Scan for the cell matching the given text and deliver its (x, y) coordinate at center. 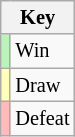
Draw (42, 85)
Defeat (42, 118)
Win (42, 51)
Key (38, 17)
